Return the [X, Y] coordinate for the center point of the cell that contains the specified text.  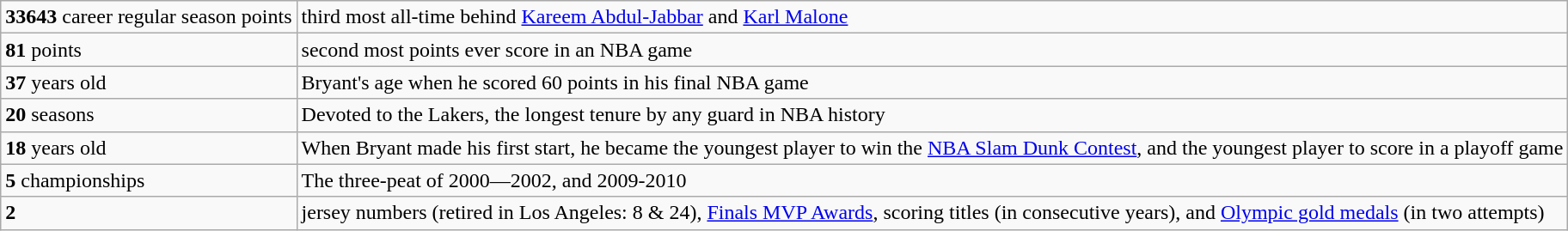
Devoted to the Lakers, the longest tenure by any guard in NBA history [932, 115]
When Bryant made his first start, he became the youngest player to win the NBA Slam Dunk Contest, and the youngest player to score in a playoff game [932, 148]
third most all-time behind Kareem Abdul-Jabbar and Karl Malone [932, 17]
5 championships [149, 180]
Bryant's age when he scored 60 points in his final NBA game [932, 82]
18 years old [149, 148]
20 seasons [149, 115]
jersey numbers (retired in Los Angeles: 8 & 24), Finals MVP Awards, scoring titles (in consecutive years), and Olympic gold medals (in two attempts) [932, 213]
81 points [149, 50]
37 years old [149, 82]
2 [149, 213]
33643 career regular season points [149, 17]
second most points ever score in an NBA game [932, 50]
The three-peat of 2000—2002, and 2009-2010 [932, 180]
